For the text-containing cell, return its midpoint in (X, Y) coordinate format. 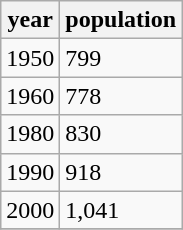
1980 (30, 134)
830 (121, 134)
799 (121, 58)
2000 (30, 210)
778 (121, 96)
population (121, 20)
1,041 (121, 210)
1960 (30, 96)
1950 (30, 58)
918 (121, 172)
year (30, 20)
1990 (30, 172)
